Detect which cell encompasses the target text, then output its (x, y) center coordinate. 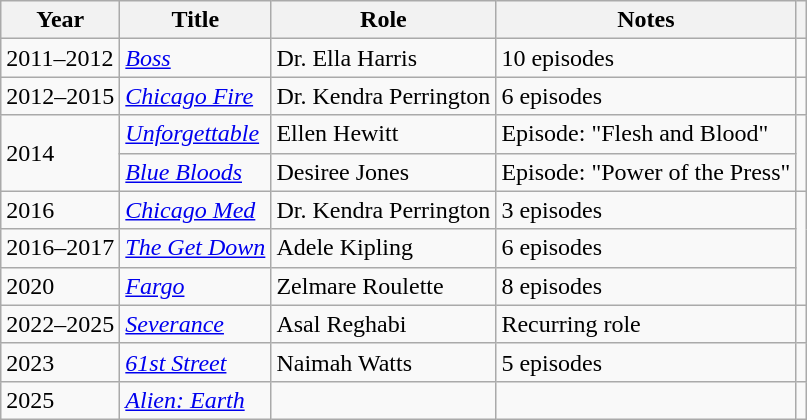
2012–2015 (60, 96)
Zelmare Roulette (384, 286)
Notes (646, 20)
2014 (60, 153)
2011–2012 (60, 58)
Asal Reghabi (384, 324)
Naimah Watts (384, 362)
2016–2017 (60, 248)
Episode: "Flesh and Blood" (646, 134)
2022–2025 (60, 324)
10 episodes (646, 58)
2023 (60, 362)
Alien: Earth (196, 400)
Ellen Hewitt (384, 134)
The Get Down (196, 248)
2020 (60, 286)
Title (196, 20)
Recurring role (646, 324)
3 episodes (646, 210)
Severance (196, 324)
2016 (60, 210)
Year (60, 20)
Fargo (196, 286)
2025 (60, 400)
8 episodes (646, 286)
Chicago Fire (196, 96)
Boss (196, 58)
Adele Kipling (384, 248)
Blue Bloods (196, 172)
Chicago Med (196, 210)
Dr. Ella Harris (384, 58)
5 episodes (646, 362)
61st Street (196, 362)
Desiree Jones (384, 172)
Episode: "Power of the Press" (646, 172)
Role (384, 20)
Unforgettable (196, 134)
